For the text-containing cell, return its midpoint in (X, Y) coordinate format. 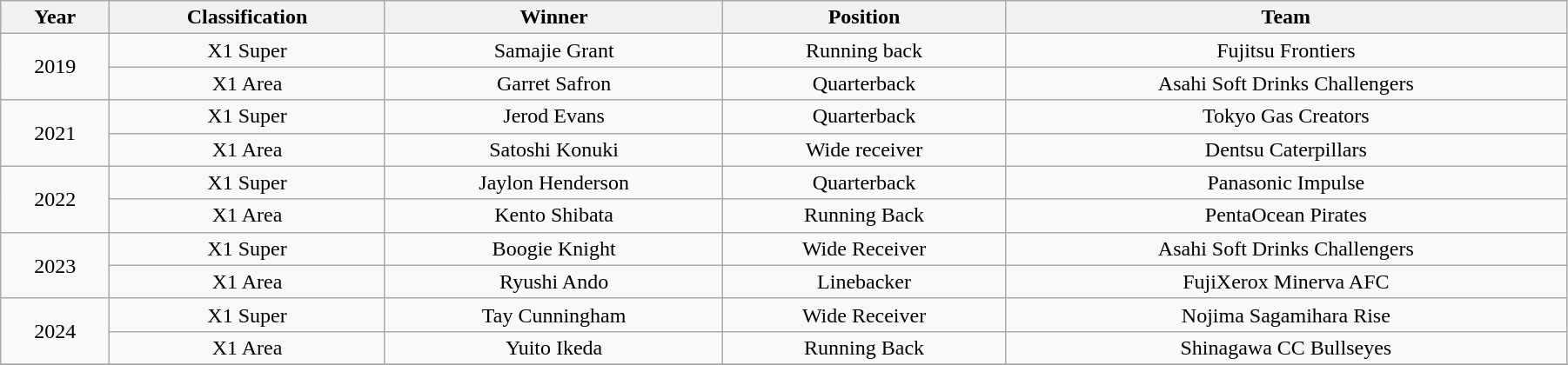
Running back (864, 50)
Position (864, 17)
Wide receiver (864, 149)
Year (56, 17)
Garret Safron (553, 83)
2021 (56, 133)
Tay Cunningham (553, 315)
Panasonic Impulse (1286, 182)
Kento Shibata (553, 216)
PentaOcean Pirates (1286, 216)
Linebacker (864, 282)
2024 (56, 331)
Fujitsu Frontiers (1286, 50)
Tokyo Gas Creators (1286, 116)
Yuito Ikeda (553, 348)
Boogie Knight (553, 249)
Winner (553, 17)
2023 (56, 265)
Satoshi Konuki (553, 149)
Team (1286, 17)
2019 (56, 67)
Dentsu Caterpillars (1286, 149)
Shinagawa CC Bullseyes (1286, 348)
Classification (247, 17)
Jaylon Henderson (553, 182)
Ryushi Ando (553, 282)
2022 (56, 199)
FujiXerox Minerva AFC (1286, 282)
Samajie Grant (553, 50)
Nojima Sagamihara Rise (1286, 315)
Jerod Evans (553, 116)
